Determine the (x, y) coordinate at the center of the cell enclosing the given text.  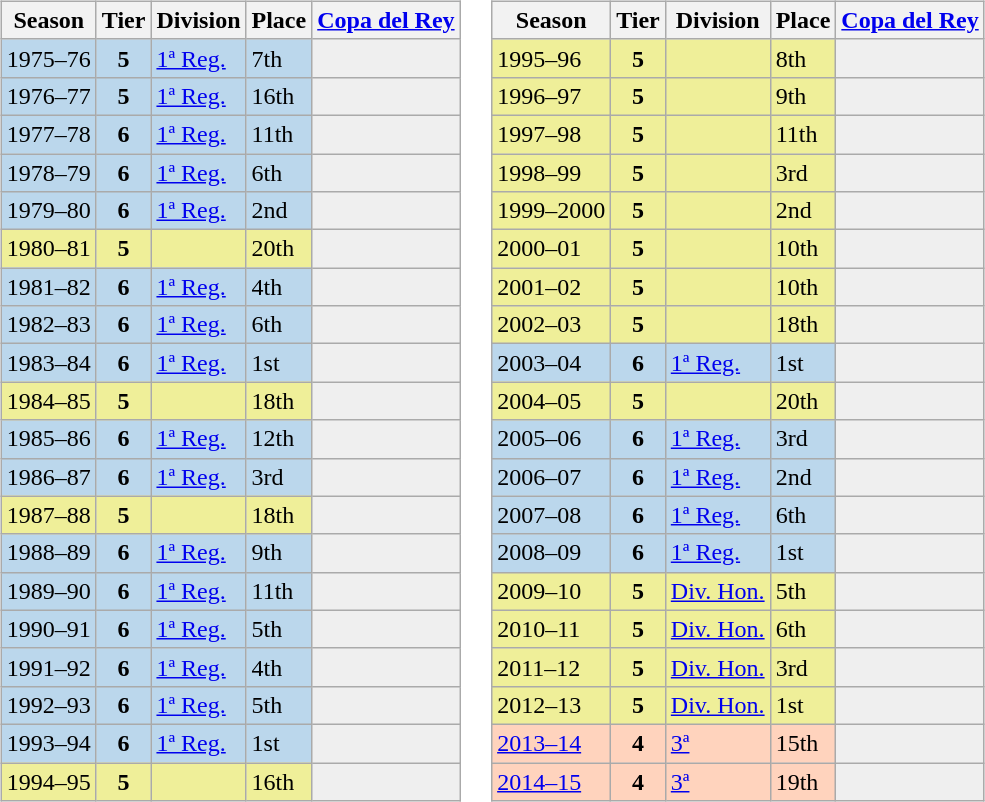
1991–92 (48, 667)
2001–02 (552, 287)
2014–15 (552, 781)
1978–79 (48, 173)
1975–76 (48, 58)
19th (803, 781)
1992–93 (48, 705)
1980–81 (48, 249)
1988–89 (48, 553)
1994–95 (48, 781)
2013–14 (552, 743)
1983–84 (48, 363)
1999–2000 (552, 211)
2002–03 (552, 325)
2003–04 (552, 363)
1996–97 (552, 96)
2006–07 (552, 477)
1990–91 (48, 629)
1979–80 (48, 211)
7th (279, 58)
2005–06 (552, 439)
1989–90 (48, 591)
1977–78 (48, 134)
1985–86 (48, 439)
2012–13 (552, 705)
1997–98 (552, 134)
15th (803, 743)
2008–09 (552, 553)
1986–87 (48, 477)
1984–85 (48, 401)
1987–88 (48, 515)
1995–96 (552, 58)
2004–05 (552, 401)
8th (803, 58)
12th (279, 439)
2011–12 (552, 667)
1976–77 (48, 96)
1998–99 (552, 173)
2007–08 (552, 515)
2000–01 (552, 249)
2009–10 (552, 591)
1981–82 (48, 287)
1993–94 (48, 743)
2010–11 (552, 629)
1982–83 (48, 325)
